From the cell containing the given text, extract its center point as (X, Y) coordinate. 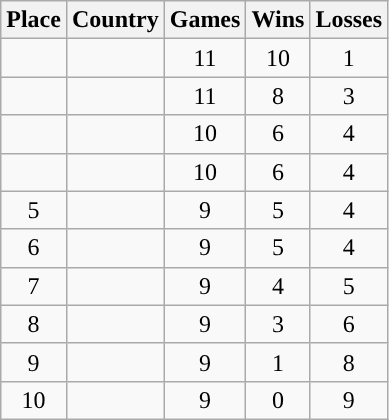
Place (34, 20)
Wins (278, 20)
Losses (349, 20)
Games (205, 20)
7 (34, 286)
Country (115, 20)
0 (278, 400)
